Find where the given text appears and provide that cell's center as [X, Y] coordinate. 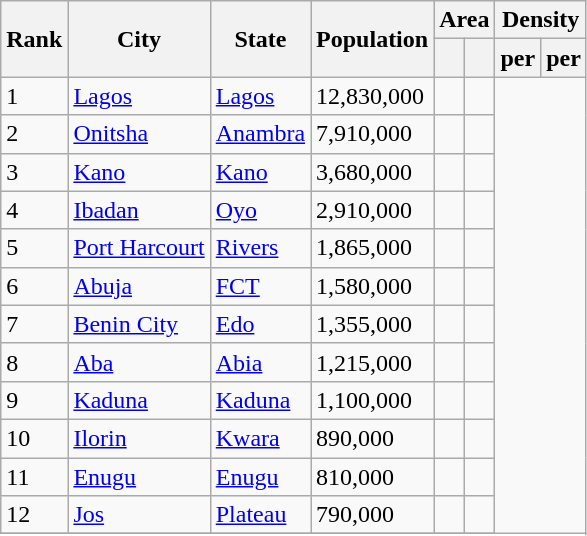
Population [372, 39]
8 [34, 362]
Density [540, 20]
810,000 [372, 477]
1,355,000 [372, 324]
Area [464, 20]
6 [34, 286]
Plateau [260, 515]
3,680,000 [372, 172]
10 [34, 438]
Abia [260, 362]
FCT [260, 286]
Abuja [139, 286]
1,215,000 [372, 362]
9 [34, 400]
1,865,000 [372, 248]
1,580,000 [372, 286]
2 [34, 134]
7,910,000 [372, 134]
City [139, 39]
2,910,000 [372, 210]
7 [34, 324]
Ilorin [139, 438]
Rivers [260, 248]
Port Harcourt [139, 248]
State [260, 39]
Edo [260, 324]
1,100,000 [372, 400]
Oyo [260, 210]
12 [34, 515]
Anambra [260, 134]
Aba [139, 362]
Benin City [139, 324]
Rank [34, 39]
4 [34, 210]
790,000 [372, 515]
890,000 [372, 438]
Onitsha [139, 134]
Kwara [260, 438]
Ibadan [139, 210]
12,830,000 [372, 96]
Jos [139, 515]
1 [34, 96]
3 [34, 172]
11 [34, 477]
5 [34, 248]
